Pinpoint the cell where the given text exists, returning its (x, y) midpoint coordinate. 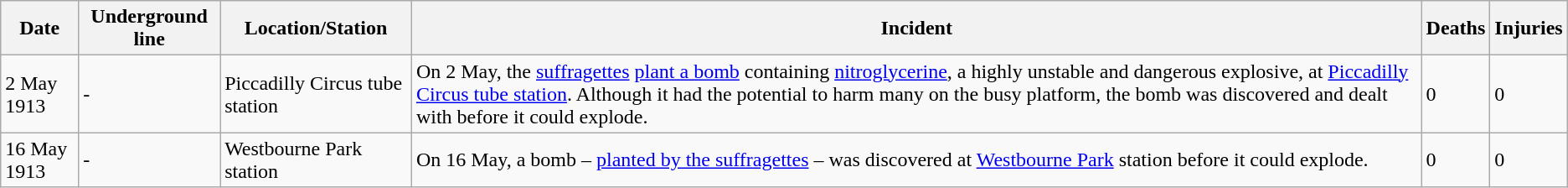
2 May 1913 (40, 94)
Location/Station (317, 29)
Incident (916, 29)
Westbourne Park station (317, 159)
Deaths (1456, 29)
Piccadilly Circus tube station (317, 94)
Underground line (149, 29)
On 16 May, a bomb – planted by the suffragettes – was discovered at Westbourne Park station before it could explode. (916, 159)
16 May 1913 (40, 159)
Date (40, 29)
Injuries (1529, 29)
